Search for the cell housing the specified text and yield its [x, y] center coordinate. 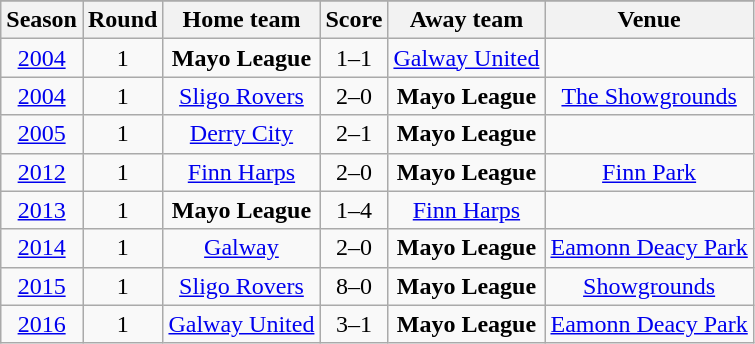
2013 [42, 210]
1–4 [354, 210]
Finn Park [649, 172]
Score [354, 20]
2015 [42, 286]
2016 [42, 324]
The Showgrounds [649, 96]
2–1 [354, 134]
Showgrounds [649, 286]
Galway [242, 248]
Season [42, 20]
Home team [242, 20]
2012 [42, 172]
3–1 [354, 324]
1–1 [354, 58]
Derry City [242, 134]
8–0 [354, 286]
Venue [649, 20]
Away team [466, 20]
Round [122, 20]
2005 [42, 134]
2014 [42, 248]
